Pinpoint the cell where the given text exists, returning its (x, y) midpoint coordinate. 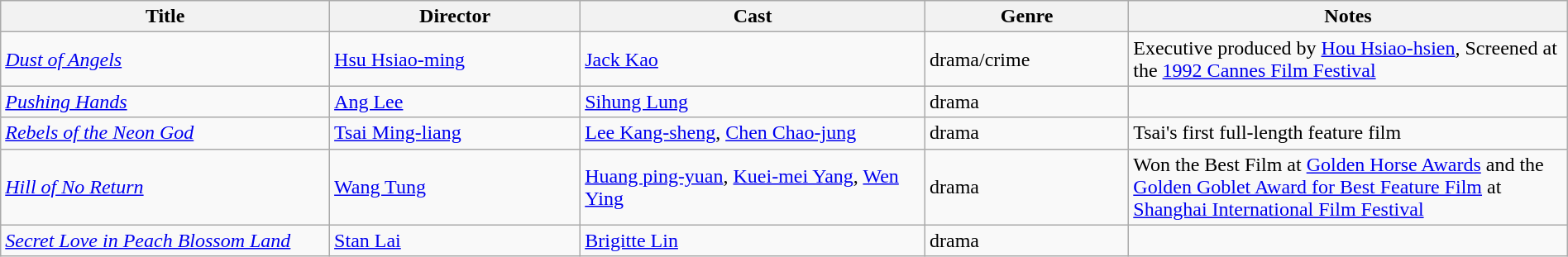
Dust of Angels (165, 59)
Genre (1026, 17)
Jack Kao (753, 59)
Rebels of the Neon God (165, 133)
Tsai's first full-length feature film (1348, 133)
Hill of No Return (165, 187)
Wang Tung (455, 187)
Director (455, 17)
Lee Kang-sheng, Chen Chao-jung (753, 133)
Hsu Hsiao-ming (455, 59)
Brigitte Lin (753, 240)
Executive produced by Hou Hsiao-hsien, Screened at the 1992 Cannes Film Festival (1348, 59)
Title (165, 17)
Sihung Lung (753, 102)
Cast (753, 17)
Tsai Ming-liang (455, 133)
Notes (1348, 17)
Won the Best Film at Golden Horse Awards and the Golden Goblet Award for Best Feature Film at Shanghai International Film Festival (1348, 187)
Huang ping-yuan, Kuei-mei Yang, Wen Ying (753, 187)
Stan Lai (455, 240)
Pushing Hands (165, 102)
Secret Love in Peach Blossom Land (165, 240)
drama/crime (1026, 59)
Ang Lee (455, 102)
